Pinpoint the cell where the given text exists, returning its (x, y) midpoint coordinate. 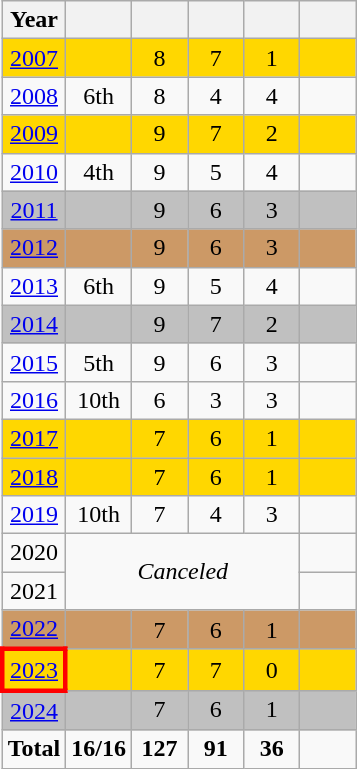
2011 (34, 210)
127 (160, 749)
Total (34, 749)
2007 (34, 58)
2008 (34, 96)
2024 (34, 710)
2023 (34, 670)
2016 (34, 400)
2017 (34, 438)
2010 (34, 172)
5th (99, 362)
91 (216, 749)
2009 (34, 134)
2013 (34, 286)
Canceled (183, 572)
2020 (34, 553)
2014 (34, 324)
0 (272, 670)
2021 (34, 591)
2015 (34, 362)
16/16 (99, 749)
2019 (34, 515)
4th (99, 172)
2012 (34, 248)
36 (272, 749)
2022 (34, 630)
Year (34, 20)
2018 (34, 477)
